Locate the cell with the specified text and output its [X, Y] center coordinate. 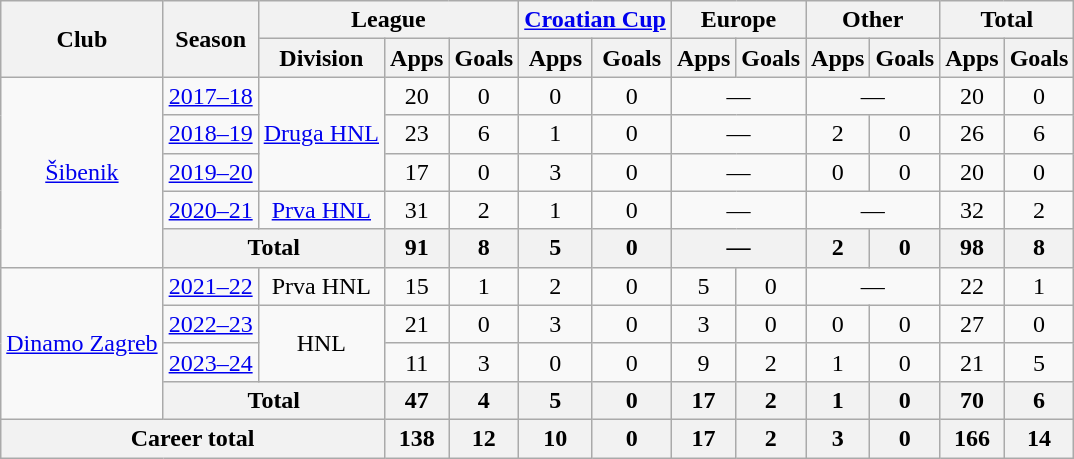
10 [556, 438]
47 [417, 400]
11 [417, 362]
2019–20 [210, 172]
2018–19 [210, 134]
2023–24 [210, 362]
League [388, 20]
32 [972, 210]
26 [972, 134]
15 [417, 286]
2020–21 [210, 210]
22 [972, 286]
9 [703, 362]
70 [972, 400]
138 [417, 438]
Šibenik [82, 172]
31 [417, 210]
Season [210, 39]
12 [484, 438]
27 [972, 324]
Druga HNL [321, 134]
Career total [193, 438]
166 [972, 438]
2022–23 [210, 324]
HNL [321, 343]
Other [873, 20]
Europe [738, 20]
23 [417, 134]
Dinamo Zagreb [82, 343]
Division [321, 58]
2017–18 [210, 96]
Club [82, 39]
2021–22 [210, 286]
98 [972, 248]
4 [484, 400]
91 [417, 248]
14 [1039, 438]
Croatian Cup [596, 20]
